Return (X, Y) of the center of cell containing provided text 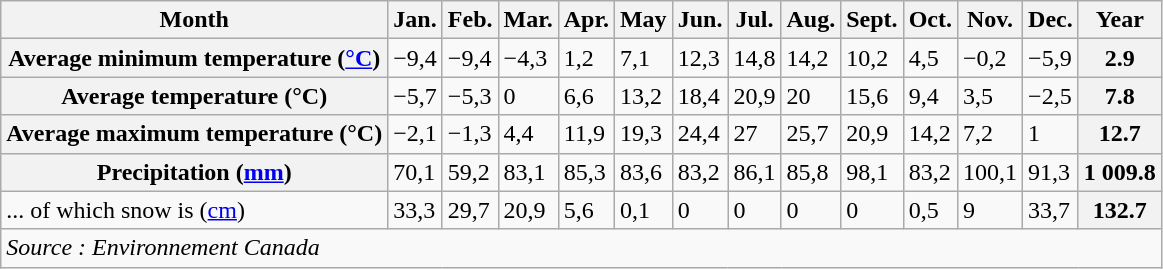
9,4 (930, 96)
2.9 (1120, 58)
−5,3 (470, 96)
Jan. (416, 20)
Average minimum temperature (°C) (194, 58)
Sept. (872, 20)
Jun. (700, 20)
98,1 (872, 172)
Dec. (1051, 20)
25,7 (811, 134)
59,2 (470, 172)
12,3 (700, 58)
−5,7 (416, 96)
−5,9 (1051, 58)
13,2 (643, 96)
Average maximum temperature (°C) (194, 134)
7,1 (643, 58)
Average temperature (°C) (194, 96)
27 (754, 134)
85,3 (586, 172)
−0,2 (990, 58)
132.7 (1120, 210)
24,4 (700, 134)
33,7 (1051, 210)
−2,5 (1051, 96)
Precipitation (mm) (194, 172)
14,8 (754, 58)
33,3 (416, 210)
85,8 (811, 172)
Aug. (811, 20)
Oct. (930, 20)
20 (811, 96)
0,5 (930, 210)
91,3 (1051, 172)
83,1 (528, 172)
6,6 (586, 96)
Mar. (528, 20)
Nov. (990, 20)
Month (194, 20)
Jul. (754, 20)
83,6 (643, 172)
−2,1 (416, 134)
1 009.8 (1120, 172)
9 (990, 210)
70,1 (416, 172)
1 (1051, 134)
86,1 (754, 172)
Feb. (470, 20)
15,6 (872, 96)
3,5 (990, 96)
Year (1120, 20)
May (643, 20)
18,4 (700, 96)
7.8 (1120, 96)
100,1 (990, 172)
... of which snow is (cm) (194, 210)
11,9 (586, 134)
7,2 (990, 134)
Source : Environnement Canada (582, 248)
10,2 (872, 58)
4,5 (930, 58)
−4,3 (528, 58)
0,1 (643, 210)
29,7 (470, 210)
19,3 (643, 134)
4,4 (528, 134)
5,6 (586, 210)
1,2 (586, 58)
Apr. (586, 20)
−1,3 (470, 134)
12.7 (1120, 134)
